Locate the cell with the specified text and output its [x, y] center coordinate. 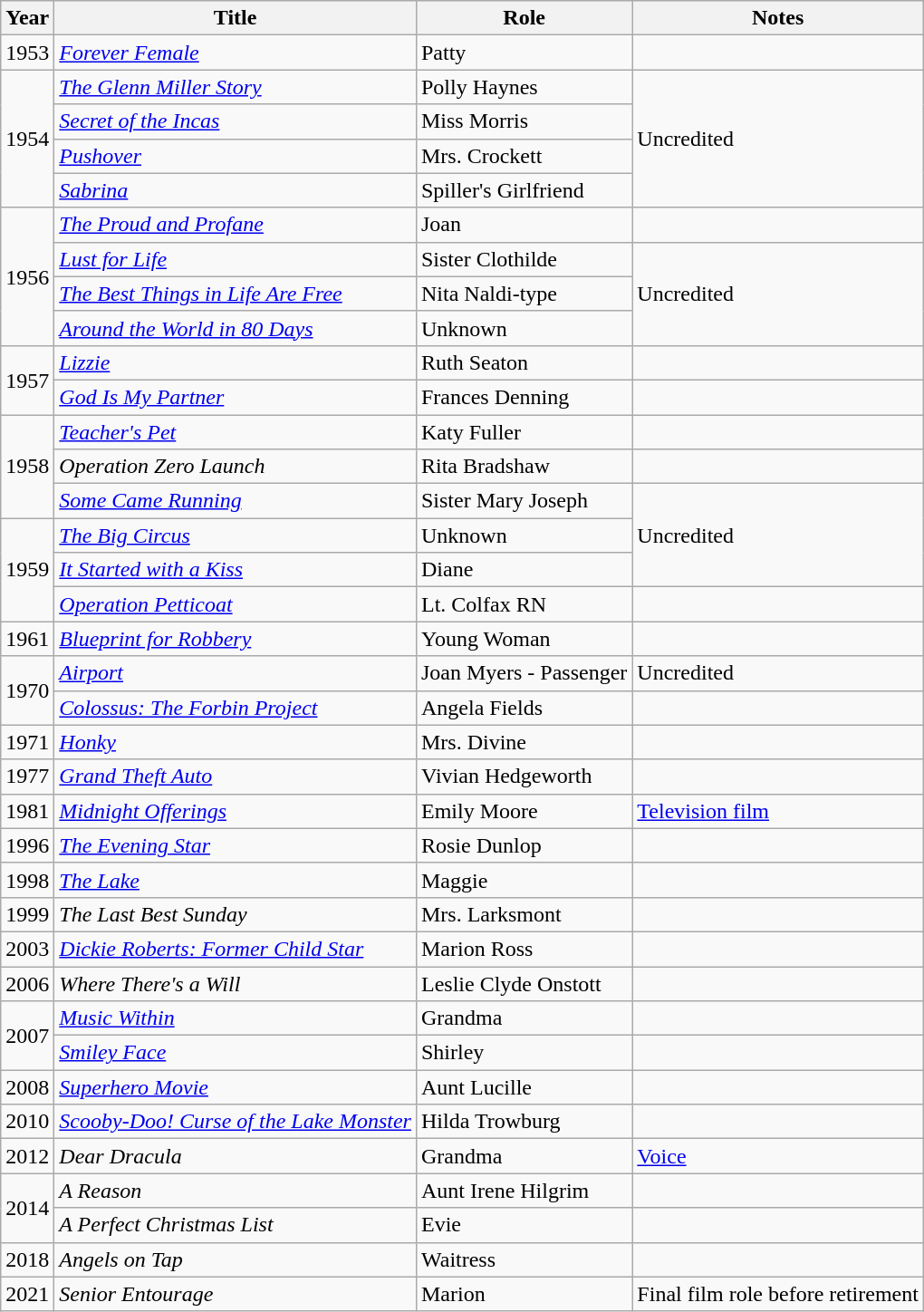
Shirley [524, 1053]
Young Woman [524, 639]
Marion [524, 1294]
Honky [236, 742]
Sister Clothilde [524, 259]
Joan Myers - Passenger [524, 673]
Notes [778, 18]
Waitress [524, 1259]
2003 [27, 949]
The Lake [236, 880]
The Last Best Sunday [236, 914]
1956 [27, 276]
Teacher's Pet [236, 432]
1958 [27, 467]
Pushover [236, 156]
1977 [27, 777]
Nita Naldi-type [524, 294]
The Glenn Miller Story [236, 87]
Leslie Clyde Onstott [524, 983]
Ruth Seaton [524, 362]
Miss Morris [524, 121]
2018 [27, 1259]
Final film role before retirement [778, 1294]
Mrs. Crockett [524, 156]
1954 [27, 139]
Operation Petticoat [236, 604]
Diane [524, 570]
Mrs. Larksmont [524, 914]
Voice [778, 1156]
Grand Theft Auto [236, 777]
Around the World in 80 Days [236, 328]
1999 [27, 914]
1959 [27, 570]
Aunt Lucille [524, 1087]
Frances Denning [524, 397]
Smiley Face [236, 1053]
2010 [27, 1122]
Music Within [236, 1018]
Vivian Hedgeworth [524, 777]
Spiller's Girlfriend [524, 190]
Sabrina [236, 190]
Hilda Trowburg [524, 1122]
Role [524, 18]
The Best Things in Life Are Free [236, 294]
1961 [27, 639]
It Started with a Kiss [236, 570]
Maggie [524, 880]
The Evening Star [236, 845]
1970 [27, 690]
The Proud and Profane [236, 225]
Joan [524, 225]
Emily Moore [524, 811]
1953 [27, 53]
Superhero Movie [236, 1087]
Title [236, 18]
Marion Ross [524, 949]
God Is My Partner [236, 397]
2007 [27, 1036]
Rosie Dunlop [524, 845]
Katy Fuller [524, 432]
2012 [27, 1156]
1981 [27, 811]
Dickie Roberts: Former Child Star [236, 949]
Rita Bradshaw [524, 467]
Evie [524, 1225]
2021 [27, 1294]
Where There's a Will [236, 983]
Blueprint for Robbery [236, 639]
Patty [524, 53]
Airport [236, 673]
Scooby-Doo! Curse of the Lake Monster [236, 1122]
The Big Circus [236, 535]
1998 [27, 880]
Angels on Tap [236, 1259]
Secret of the Incas [236, 121]
Mrs. Divine [524, 742]
Forever Female [236, 53]
1971 [27, 742]
Lizzie [236, 362]
2008 [27, 1087]
Some Came Running [236, 501]
Senior Entourage [236, 1294]
Aunt Irene Hilgrim [524, 1191]
Operation Zero Launch [236, 467]
2006 [27, 983]
Midnight Offerings [236, 811]
A Perfect Christmas List [236, 1225]
Lt. Colfax RN [524, 604]
Dear Dracula [236, 1156]
1957 [27, 380]
A Reason [236, 1191]
1996 [27, 845]
Angela Fields [524, 708]
Polly Haynes [524, 87]
2014 [27, 1208]
Year [27, 18]
Lust for Life [236, 259]
Television film [778, 811]
Sister Mary Joseph [524, 501]
Colossus: The Forbin Project [236, 708]
